Identify which cell holds the provided text, then report its (x, y) central coordinate. 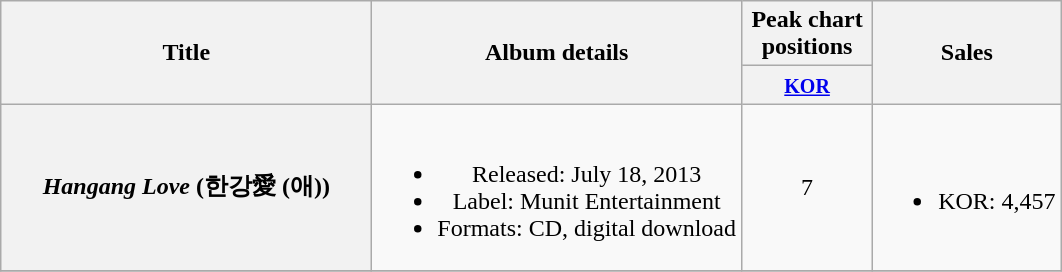
KOR (808, 85)
Released: July 18, 2013Label: Munit EntertainmentFormats: CD, digital download (557, 188)
Album details (557, 52)
Title (186, 52)
Peak chart positions (808, 34)
7 (808, 188)
Sales (967, 52)
KOR: 4,457 (967, 188)
Hangang Love (한강愛 (애)) (186, 188)
